Scan for the cell matching the given text and deliver its [x, y] coordinate at center. 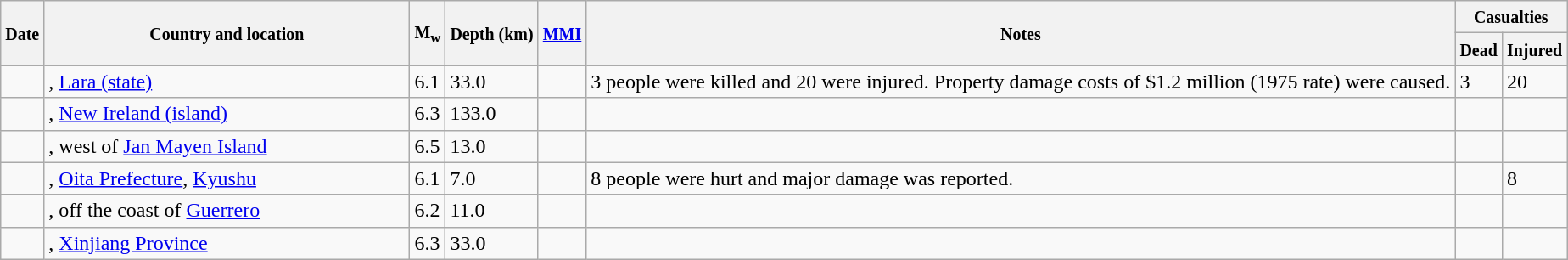
, New Ireland (island) [227, 114]
3 people were killed and 20 were injured. Property damage costs of $1.2 million (1975 rate) were caused. [1021, 82]
, off the coast of Guerrero [227, 211]
MMI [562, 33]
, Oita Prefecture, Kyushu [227, 178]
20 [1534, 82]
Mw [428, 33]
6.2 [428, 211]
7.0 [492, 178]
8 [1534, 178]
Depth (km) [492, 33]
13.0 [492, 146]
, west of Jan Mayen Island [227, 146]
Casualties [1511, 17]
3 [1479, 82]
Notes [1021, 33]
11.0 [492, 211]
133.0 [492, 114]
6.5 [428, 146]
Injured [1534, 49]
, Lara (state) [227, 82]
Date [22, 33]
Dead [1479, 49]
Country and location [227, 33]
8 people were hurt and major damage was reported. [1021, 178]
, Xinjiang Province [227, 243]
